Capture the cell that displays the provided text and extract its (x, y) central coordinate. 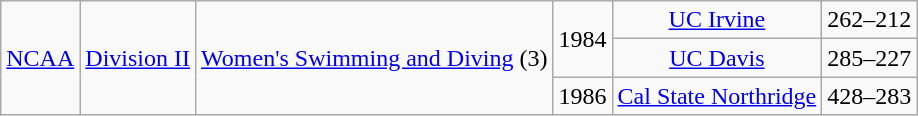
428–283 (870, 96)
Women's Swimming and Diving (3) (374, 58)
1986 (582, 96)
UC Davis (717, 58)
285–227 (870, 58)
UC Irvine (717, 20)
NCAA (40, 58)
Cal State Northridge (717, 96)
262–212 (870, 20)
1984 (582, 39)
Division II (138, 58)
